Find where the given text appears and provide that cell's center as [x, y] coordinate. 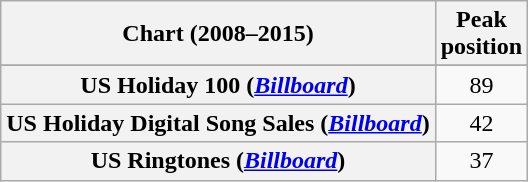
89 [481, 85]
US Holiday 100 (Billboard) [218, 85]
US Holiday Digital Song Sales (Billboard) [218, 123]
42 [481, 123]
37 [481, 161]
US Ringtones (Billboard) [218, 161]
Chart (2008–2015) [218, 34]
Peak position [481, 34]
